Locate the cell with the specified text and output its (x, y) center coordinate. 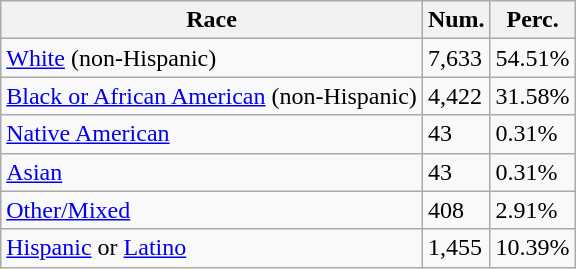
Black or African American (non-Hispanic) (212, 96)
Perc. (532, 20)
408 (456, 210)
2.91% (532, 210)
31.58% (532, 96)
Race (212, 20)
4,422 (456, 96)
54.51% (532, 58)
7,633 (456, 58)
Num. (456, 20)
10.39% (532, 248)
Hispanic or Latino (212, 248)
Other/Mixed (212, 210)
Native American (212, 134)
Asian (212, 172)
White (non-Hispanic) (212, 58)
1,455 (456, 248)
